Capture the cell that displays the provided text and extract its (X, Y) central coordinate. 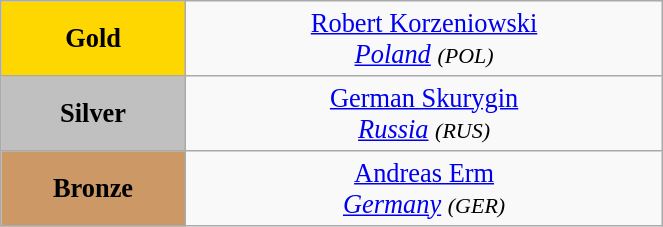
Andreas ErmGermany (GER) (424, 188)
Robert KorzeniowskiPoland (POL) (424, 38)
Silver (94, 112)
German SkuryginRussia (RUS) (424, 112)
Gold (94, 38)
Bronze (94, 188)
